From the cell containing the given text, extract its center point as [X, Y] coordinate. 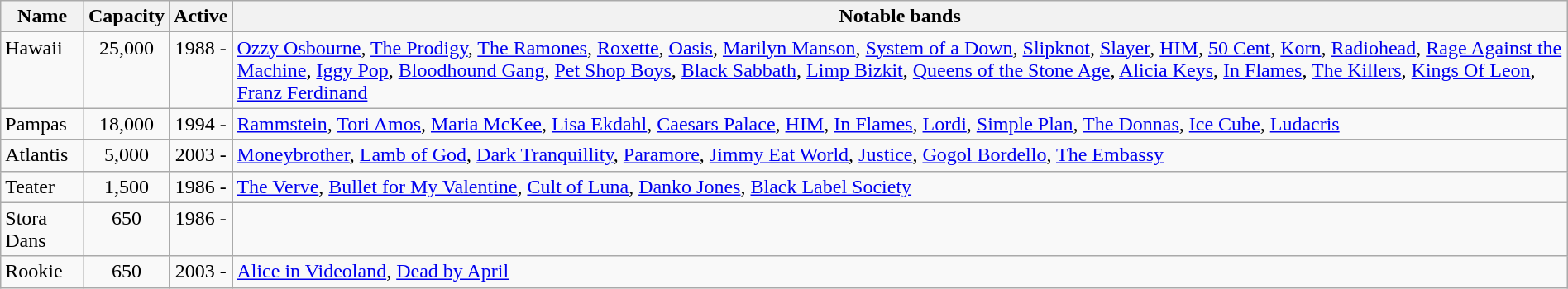
Alice in Videoland, Dead by April [900, 272]
1,500 [126, 187]
Active [201, 17]
18,000 [126, 124]
Moneybrother, Lamb of God, Dark Tranquillity, Paramore, Jimmy Eat World, Justice, Gogol Bordello, The Embassy [900, 155]
Stora Dans [43, 230]
Pampas [43, 124]
Teater [43, 187]
5,000 [126, 155]
Notable bands [900, 17]
Rookie [43, 272]
The Verve, Bullet for My Valentine, Cult of Luna, Danko Jones, Black Label Society [900, 187]
Rammstein, Tori Amos, Maria McKee, Lisa Ekdahl, Caesars Palace, HIM, In Flames, Lordi, Simple Plan, The Donnas, Ice Cube, Ludacris [900, 124]
Hawaii [43, 70]
Capacity [126, 17]
1988 - [201, 70]
Name [43, 17]
25,000 [126, 70]
Atlantis [43, 155]
1994 - [201, 124]
